For the text-containing cell, return its midpoint in [x, y] coordinate format. 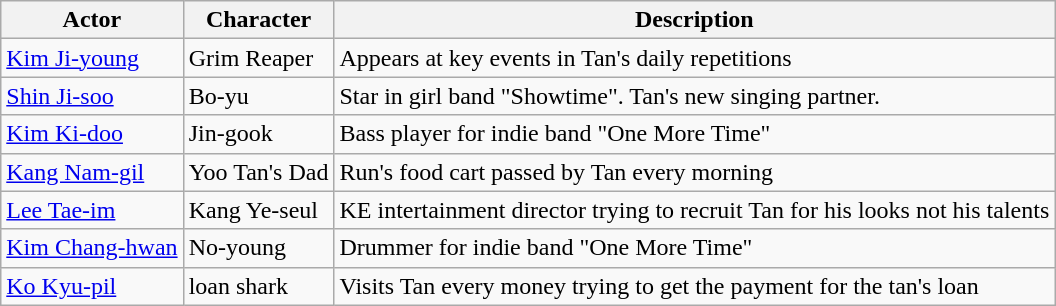
Grim Reaper [258, 58]
Lee Tae-im [92, 210]
loan shark [258, 286]
Kang Ye-seul [258, 210]
Star in girl band "Showtime". Tan's new singing partner. [694, 96]
Ko Kyu-pil [92, 286]
Run's food cart passed by Tan every morning [694, 172]
Kang Nam-gil [92, 172]
Description [694, 20]
Character [258, 20]
Kim Ji-young [92, 58]
Jin-gook [258, 134]
Bo-yu [258, 96]
Drummer for indie band "One More Time" [694, 248]
Bass player for indie band "One More Time" [694, 134]
Kim Ki-doo [92, 134]
Actor [92, 20]
KE intertainment director trying to recruit Tan for his looks not his talents [694, 210]
No-young [258, 248]
Shin Ji-soo [92, 96]
Kim Chang-hwan [92, 248]
Appears at key events in Tan's daily repetitions [694, 58]
Yoo Tan's Dad [258, 172]
Visits Tan every money trying to get the payment for the tan's loan [694, 286]
